Return [x, y] of the center of cell containing provided text 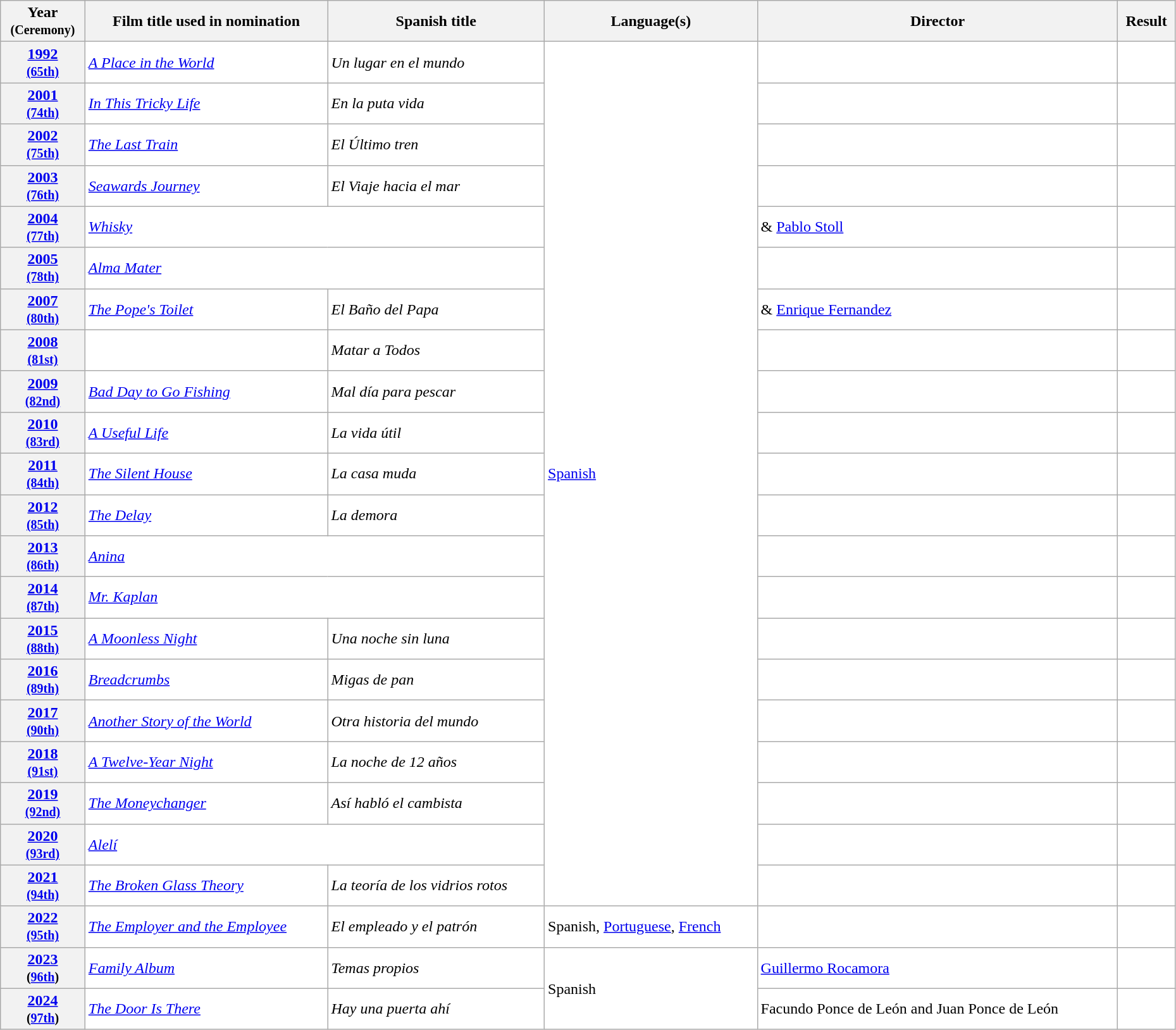
& Pablo Stoll [938, 226]
The Employer and the Employee [206, 926]
2004(77th) [43, 226]
Bad Day to Go Fishing [206, 391]
2015(88th) [43, 639]
2023(96th) [43, 968]
Migas de pan [436, 679]
2019(92nd) [43, 804]
El Último tren [436, 144]
2007(80th) [43, 309]
A Useful Life [206, 433]
El empleado y el patrón [436, 926]
2014(87th) [43, 597]
The Delay [206, 515]
Matar a Todos [436, 351]
Director [938, 22]
Seawards Journey [206, 186]
Alma Mater [314, 268]
2017(90th) [43, 721]
2016(89th) [43, 679]
Spanish title [436, 22]
Result [1146, 22]
La casa muda [436, 473]
The Silent House [206, 473]
La teoría de los vidrios rotos [436, 886]
2024(97th) [43, 1008]
Another Story of the World [206, 721]
El Baño del Papa [436, 309]
2010(83rd) [43, 433]
A Twelve-Year Night [206, 762]
Film title used in nomination [206, 22]
The Pope's Toilet [206, 309]
Hay una puerta ahí [436, 1008]
Family Album [206, 968]
The Broken Glass Theory [206, 886]
Whisky [314, 226]
2020(93rd) [43, 844]
2011(84th) [43, 473]
Guillermo Rocamora [938, 968]
2021(94th) [43, 886]
2009(82nd) [43, 391]
Mal día para pescar [436, 391]
Una noche sin luna [436, 639]
Breadcrumbs [206, 679]
Anina [314, 557]
Year(Ceremony) [43, 22]
Así habló el cambista [436, 804]
La demora [436, 515]
Spanish, Portuguese, French [651, 926]
2002(75th) [43, 144]
En la puta vida [436, 104]
A Place in the World [206, 62]
1992(65th) [43, 62]
Otra historia del mundo [436, 721]
In This Tricky Life [206, 104]
Facundo Ponce de León and Juan Ponce de León [938, 1008]
2001(74th) [43, 104]
2013(86th) [43, 557]
2003(76th) [43, 186]
& Enrique Fernandez [938, 309]
The Moneychanger [206, 804]
2018(91st) [43, 762]
The Door Is There [206, 1008]
The Last Train [206, 144]
2012(85th) [43, 515]
La vida útil [436, 433]
La noche de 12 años [436, 762]
Temas propios [436, 968]
2022(95th) [43, 926]
Alelí [314, 844]
El Viaje hacia el mar [436, 186]
Mr. Kaplan [314, 597]
A Moonless Night [206, 639]
Language(s) [651, 22]
2008(81st) [43, 351]
Un lugar en el mundo [436, 62]
2005(78th) [43, 268]
